Pinpoint the cell where the given text exists, returning its [X, Y] midpoint coordinate. 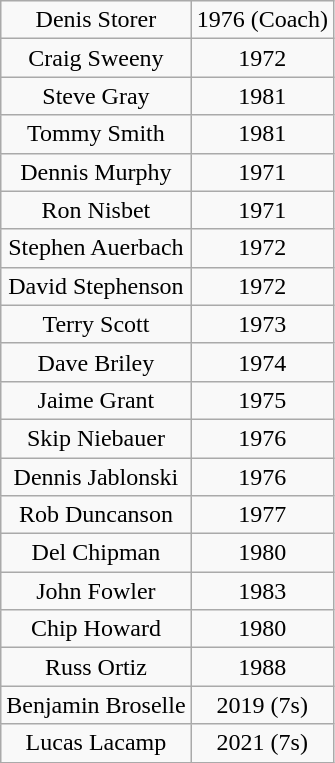
2021 (7s) [262, 743]
Stephen Auerbach [96, 248]
David Stephenson [96, 286]
1983 [262, 591]
Dave Briley [96, 362]
Tommy Smith [96, 134]
Lucas Lacamp [96, 743]
Craig Sweeny [96, 58]
Ron Nisbet [96, 210]
Skip Niebauer [96, 438]
Steve Gray [96, 96]
Russ Ortiz [96, 667]
Terry Scott [96, 324]
Benjamin Broselle [96, 705]
1977 [262, 515]
1975 [262, 400]
2019 (7s) [262, 705]
1974 [262, 362]
Jaime Grant [96, 400]
John Fowler [96, 591]
Denis Storer [96, 20]
Chip Howard [96, 629]
1976 (Coach) [262, 20]
Dennis Jablonski [96, 477]
1973 [262, 324]
Dennis Murphy [96, 172]
1988 [262, 667]
Del Chipman [96, 553]
Rob Duncanson [96, 515]
